Determine the [x, y] coordinate at the center of the cell enclosing the given text.  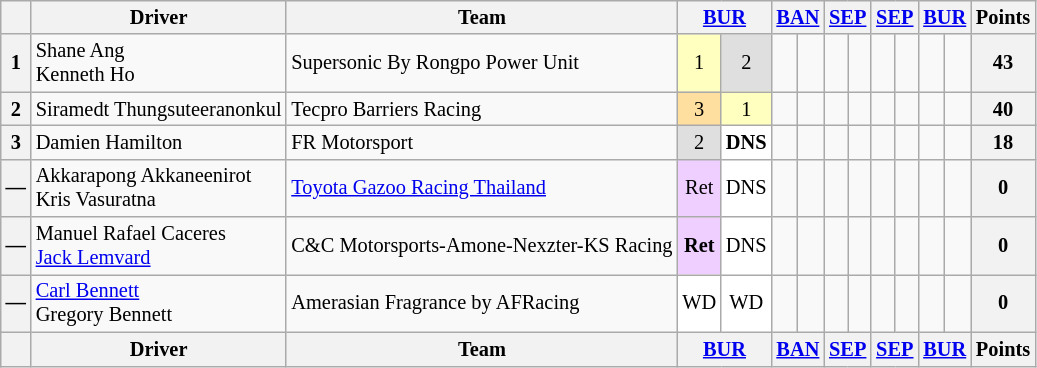
Carl Bennett Gregory Bennett [159, 303]
43 [1003, 63]
Toyota Gazoo Racing Thailand [482, 188]
Shane Ang Kenneth Ho [159, 63]
Tecpro Barriers Racing [482, 109]
Damien Hamilton [159, 142]
C&C Motorsports-Amone-Nexzter-KS Racing [482, 246]
Akkarapong Akkaneenirot Kris Vasuratna [159, 188]
Manuel Rafael Caceres Jack Lemvard [159, 246]
Siramedt Thungsuteeranonkul [159, 109]
FR Motorsport [482, 142]
Supersonic By Rongpo Power Unit [482, 63]
Amerasian Fragrance by AFRacing [482, 303]
18 [1003, 142]
40 [1003, 109]
